From the cell containing the given text, extract its center point as [X, Y] coordinate. 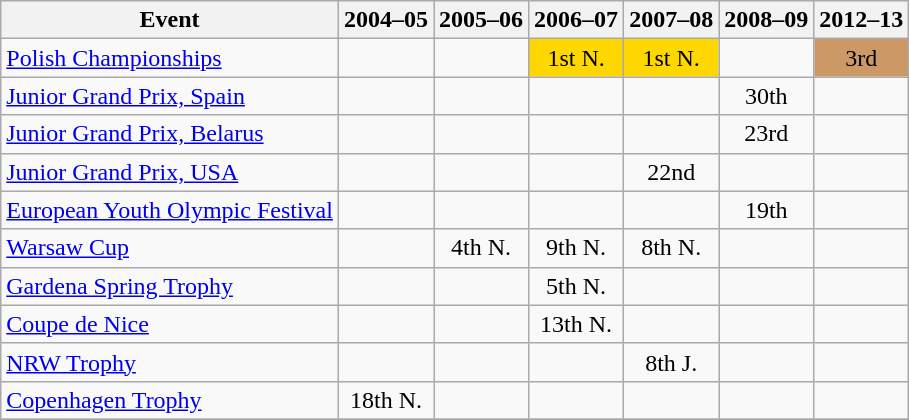
8th J. [672, 362]
2007–08 [672, 20]
5th N. [576, 286]
2004–05 [386, 20]
3rd [862, 58]
Coupe de Nice [170, 324]
2008–09 [766, 20]
2006–07 [576, 20]
Copenhagen Trophy [170, 400]
23rd [766, 134]
18th N. [386, 400]
Warsaw Cup [170, 248]
22nd [672, 172]
Junior Grand Prix, Belarus [170, 134]
13th N. [576, 324]
2012–13 [862, 20]
8th N. [672, 248]
9th N. [576, 248]
Polish Championships [170, 58]
Event [170, 20]
European Youth Olympic Festival [170, 210]
Junior Grand Prix, Spain [170, 96]
19th [766, 210]
2005–06 [482, 20]
NRW Trophy [170, 362]
Junior Grand Prix, USA [170, 172]
30th [766, 96]
Gardena Spring Trophy [170, 286]
4th N. [482, 248]
